For the text-containing cell, return its midpoint in [x, y] coordinate format. 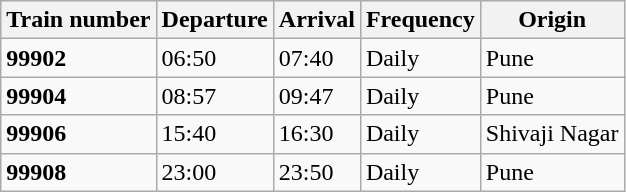
99906 [78, 134]
Origin [552, 20]
99904 [78, 96]
Arrival [316, 20]
09:47 [316, 96]
99902 [78, 58]
16:30 [316, 134]
23:00 [214, 172]
Train number [78, 20]
Departure [214, 20]
Shivaji Nagar [552, 134]
08:57 [214, 96]
07:40 [316, 58]
06:50 [214, 58]
99908 [78, 172]
15:40 [214, 134]
23:50 [316, 172]
Frequency [420, 20]
